For the text-containing cell, return its midpoint in [x, y] coordinate format. 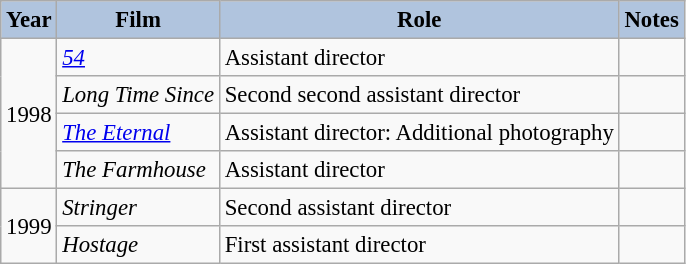
Hostage [138, 245]
The Farmhouse [138, 170]
Year [29, 20]
Role [419, 20]
Long Time Since [138, 95]
Stringer [138, 208]
54 [138, 58]
Notes [652, 20]
1998 [29, 114]
Second assistant director [419, 208]
First assistant director [419, 245]
The Eternal [138, 133]
Second second assistant director [419, 95]
Assistant director: Additional photography [419, 133]
Film [138, 20]
1999 [29, 226]
